Return (x, y) of the center of cell containing provided text 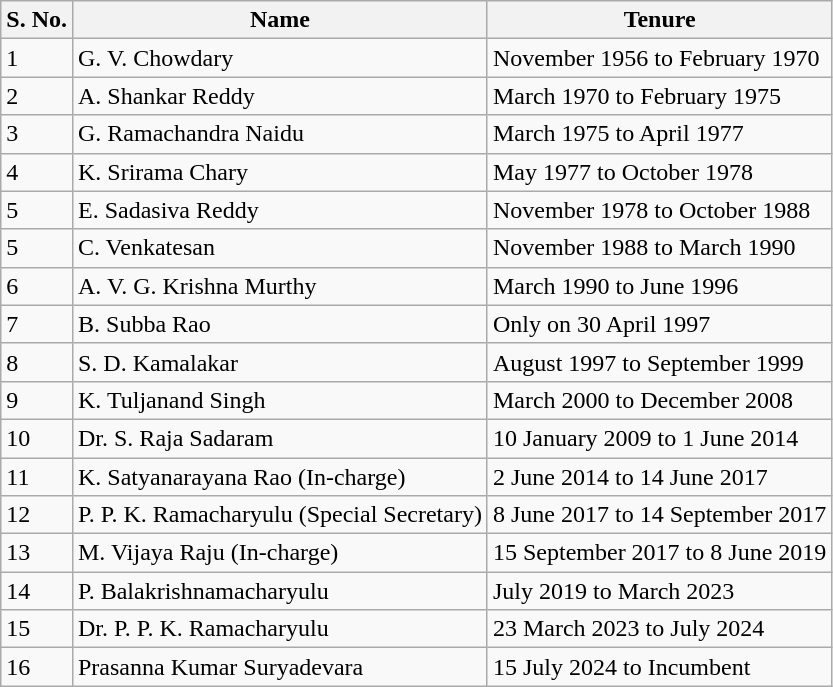
S. No. (37, 20)
Tenure (659, 20)
9 (37, 400)
14 (37, 591)
C. Venkatesan (280, 248)
May 1977 to October 1978 (659, 172)
P. Balakrishnamacharyulu (280, 591)
Name (280, 20)
M. Vijaya Raju (In-charge) (280, 553)
K. Satyanarayana Rao (In-charge) (280, 477)
6 (37, 286)
K. Srirama Chary (280, 172)
8 June 2017 to 14 September 2017 (659, 515)
E. Sadasiva Reddy (280, 210)
November 1956 to February 1970 (659, 58)
15 (37, 629)
B. Subba Rao (280, 324)
2 (37, 96)
12 (37, 515)
A. Shankar Reddy (280, 96)
1 (37, 58)
S. D. Kamalakar (280, 362)
P. P. K. Ramacharyulu (Special Secretary) (280, 515)
November 1988 to March 1990 (659, 248)
March 1970 to February 1975 (659, 96)
G. Ramachandra Naidu (280, 134)
10 January 2009 to 1 June 2014 (659, 438)
11 (37, 477)
March 1975 to April 1977 (659, 134)
2 June 2014 to 14 June 2017 (659, 477)
16 (37, 667)
3 (37, 134)
7 (37, 324)
K. Tuljanand Singh (280, 400)
10 (37, 438)
Dr. P. P. K. Ramacharyulu (280, 629)
March 2000 to December 2008 (659, 400)
8 (37, 362)
23 March 2023 to July 2024 (659, 629)
A. V. G. Krishna Murthy (280, 286)
4 (37, 172)
Only on 30 April 1997 (659, 324)
15 July 2024 to Incumbent (659, 667)
August 1997 to September 1999 (659, 362)
March 1990 to June 1996 (659, 286)
15 September 2017 to 8 June 2019 (659, 553)
13 (37, 553)
July 2019 to March 2023 (659, 591)
Prasanna Kumar Suryadevara (280, 667)
November 1978 to October 1988 (659, 210)
Dr. S. Raja Sadaram (280, 438)
G. V. Chowdary (280, 58)
